Return [X, Y] of the center of cell containing provided text 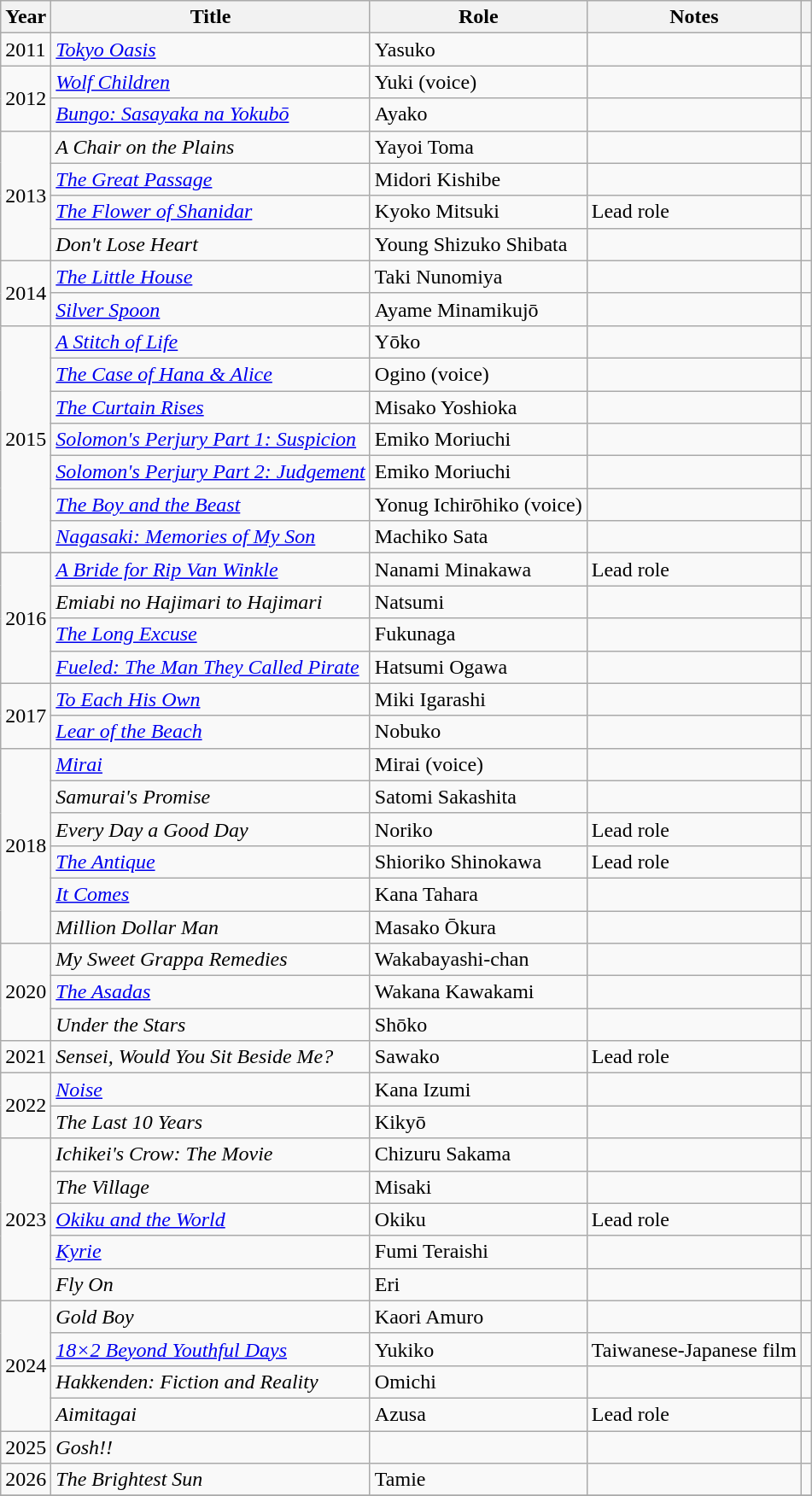
Bungo: Sasayaka na Yokubō [210, 114]
Satomi Sakashita [478, 797]
Yasuko [478, 50]
Yōko [478, 342]
The Long Excuse [210, 634]
Sensei, Would You Sit Beside Me? [210, 1057]
Wakabayashi-chan [478, 960]
A Chair on the Plains [210, 147]
Midori Kishibe [478, 179]
Okiku [478, 1219]
Yayoi Toma [478, 147]
Omichi [478, 1382]
Wakana Kawakami [478, 992]
Fly On [210, 1284]
Title [210, 17]
Ichikei's Crow: The Movie [210, 1154]
Azusa [478, 1414]
Samurai's Promise [210, 797]
2016 [26, 618]
Fumi Teraishi [478, 1252]
Mirai (voice) [478, 764]
The Antique [210, 862]
2026 [26, 1480]
Don't Lose Heart [210, 244]
The Great Passage [210, 179]
Hatsumi Ogawa [478, 667]
2024 [26, 1365]
My Sweet Grappa Remedies [210, 960]
Natsumi [478, 602]
Shioriko Shinokawa [478, 862]
Okiku and the World [210, 1219]
The Asadas [210, 992]
Misako Yoshioka [478, 407]
It Comes [210, 894]
The Curtain Rises [210, 407]
The Flower of Shanidar [210, 212]
Machiko Sata [478, 537]
2012 [26, 98]
Shōko [478, 1025]
Misaki [478, 1187]
Miki Igarashi [478, 699]
Gosh!! [210, 1447]
The Case of Hana & Alice [210, 374]
Taki Nunomiya [478, 277]
Aimitagai [210, 1414]
Nagasaki: Memories of My Son [210, 537]
2014 [26, 293]
Notes [693, 17]
Fukunaga [478, 634]
The Village [210, 1187]
2020 [26, 992]
Fueled: The Man They Called Pirate [210, 667]
Eri [478, 1284]
Kikyō [478, 1122]
Year [26, 17]
2022 [26, 1106]
2021 [26, 1057]
Solomon's Perjury Part 1: Suspicion [210, 440]
A Stitch of Life [210, 342]
A Bride for Rip Van Winkle [210, 570]
Yuki (voice) [478, 82]
Gold Boy [210, 1317]
Hakkenden: Fiction and Reality [210, 1382]
Chizuru Sakama [478, 1154]
Every Day a Good Day [210, 829]
Million Dollar Man [210, 926]
2013 [26, 196]
Kyrie [210, 1252]
Silver Spoon [210, 309]
Young Shizuko Shibata [478, 244]
2018 [26, 845]
Ogino (voice) [478, 374]
Tamie [478, 1480]
Kana Tahara [478, 894]
Yukiko [478, 1349]
Taiwanese-Japanese film [693, 1349]
Masako Ōkura [478, 926]
Ayako [478, 114]
Kaori Amuro [478, 1317]
Kana Izumi [478, 1090]
2011 [26, 50]
2015 [26, 439]
2025 [26, 1447]
The Brightest Sun [210, 1480]
Sawako [478, 1057]
Solomon's Perjury Part 2: Judgement [210, 472]
Lear of the Beach [210, 732]
18×2 Beyond Youthful Days [210, 1349]
Role [478, 17]
To Each His Own [210, 699]
2023 [26, 1219]
Ayame Minamikujō [478, 309]
2017 [26, 716]
Nanami Minakawa [478, 570]
The Last 10 Years [210, 1122]
Mirai [210, 764]
Emiabi no Hajimari to Hajimari [210, 602]
Noriko [478, 829]
Kyoko Mitsuki [478, 212]
Under the Stars [210, 1025]
Yonug Ichirōhiko (voice) [478, 505]
Noise [210, 1090]
Nobuko [478, 732]
Tokyo Oasis [210, 50]
The Boy and the Beast [210, 505]
Wolf Children [210, 82]
The Little House [210, 277]
